Provide the (X, Y) coordinate of the cell's center where the given text is located.  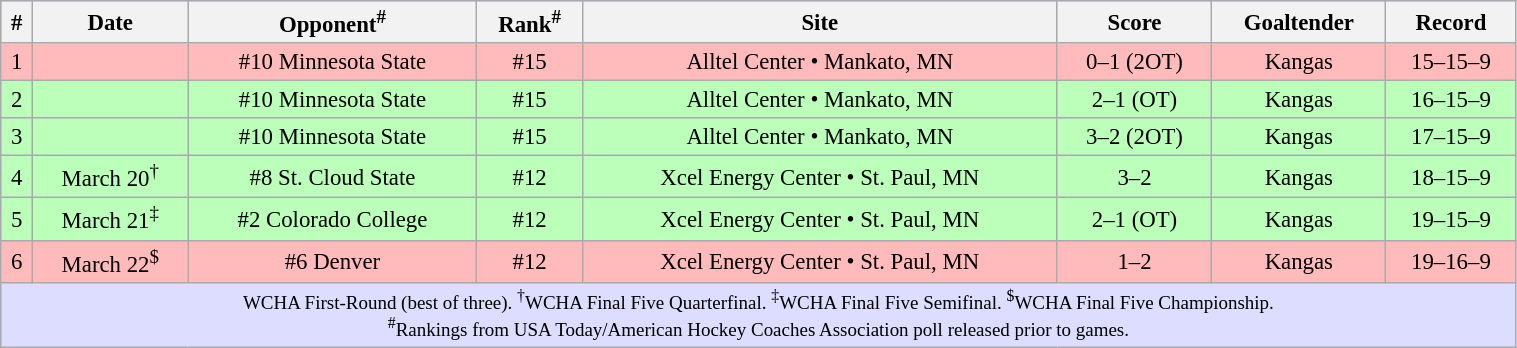
Date (110, 22)
0–1 (2OT) (1134, 62)
# (17, 22)
Goaltender (1299, 22)
#2 Colorado College (332, 219)
Site (820, 22)
3–2 (1134, 177)
March 22$ (110, 261)
Rank# (530, 22)
16–15–9 (1451, 100)
#8 St. Cloud State (332, 177)
Score (1134, 22)
15–15–9 (1451, 62)
3 (17, 137)
#6 Denver (332, 261)
2 (17, 100)
March 20† (110, 177)
Opponent# (332, 22)
Record (1451, 22)
3–2 (2OT) (1134, 137)
4 (17, 177)
5 (17, 219)
6 (17, 261)
1–2 (1134, 261)
March 21‡ (110, 219)
19–16–9 (1451, 261)
1 (17, 62)
18–15–9 (1451, 177)
17–15–9 (1451, 137)
19–15–9 (1451, 219)
